Return the (x, y) coordinate for the center point of the cell that contains the specified text.  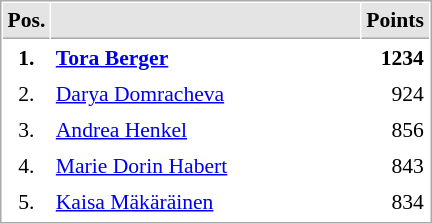
Tora Berger (206, 57)
Darya Domracheva (206, 93)
856 (396, 129)
924 (396, 93)
2. (26, 93)
1. (26, 57)
3. (26, 129)
5. (26, 201)
Points (396, 21)
4. (26, 165)
Andrea Henkel (206, 129)
1234 (396, 57)
843 (396, 165)
Pos. (26, 21)
Kaisa Mäkäräinen (206, 201)
834 (396, 201)
Marie Dorin Habert (206, 165)
